For the text-containing cell, return its midpoint in [X, Y] coordinate format. 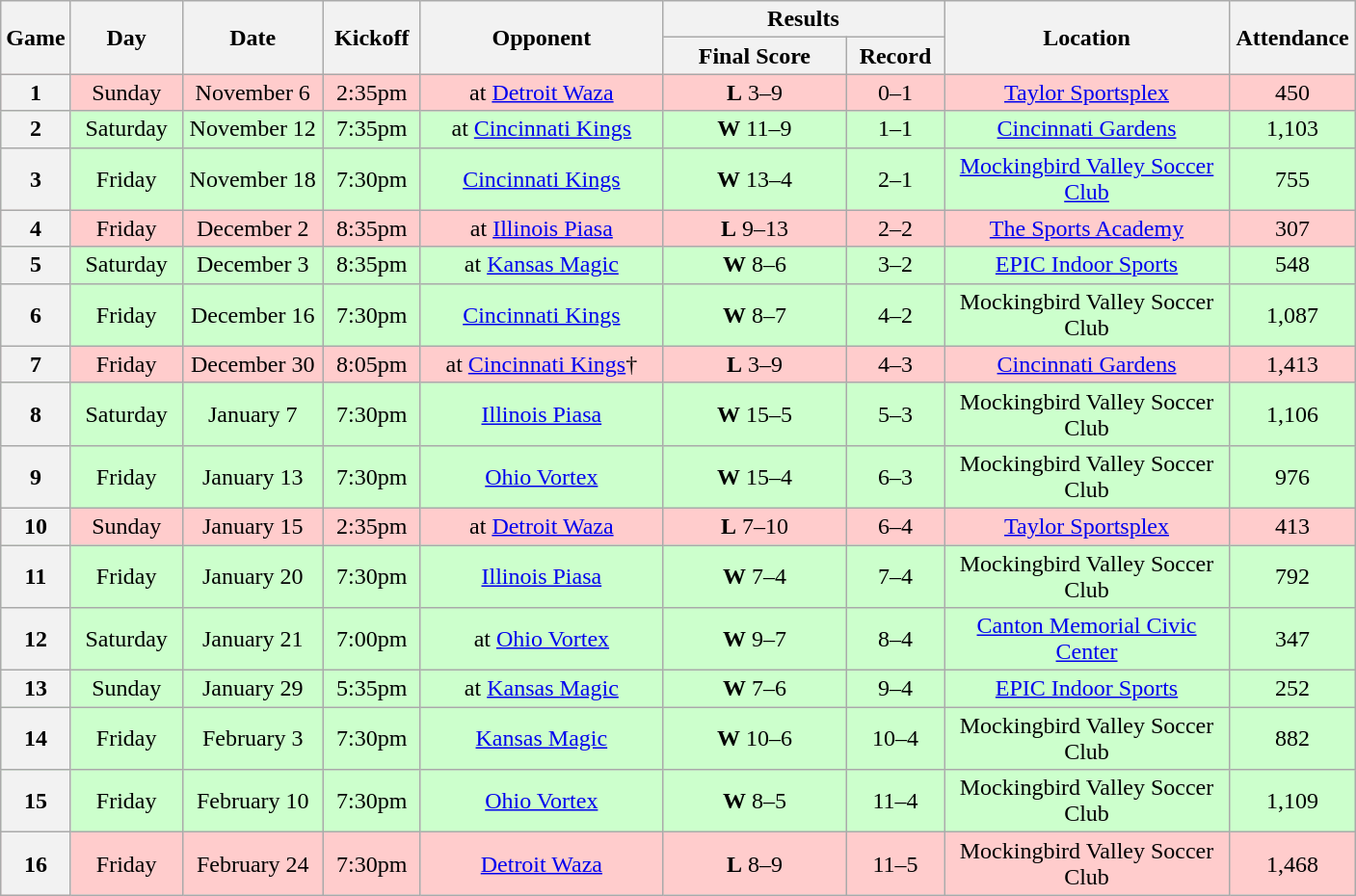
4 [36, 228]
Game [36, 38]
January 13 [253, 476]
6 [36, 314]
W 9–7 [754, 640]
Final Score [754, 56]
Attendance [1293, 38]
W 11–9 [754, 129]
755 [1293, 179]
L 7–10 [754, 526]
7:00pm [372, 640]
at Ohio Vortex [542, 640]
W 10–6 [754, 738]
252 [1293, 689]
10–4 [894, 738]
7:35pm [372, 129]
November 6 [253, 92]
Location [1087, 38]
8–4 [894, 640]
12 [36, 640]
Kickoff [372, 38]
at Cincinnati Kings† [542, 364]
W 8–6 [754, 265]
at Illinois Piasa [542, 228]
976 [1293, 476]
9–4 [894, 689]
882 [1293, 738]
W 13–4 [754, 179]
L 8–9 [754, 863]
February 3 [253, 738]
Results [803, 19]
January 7 [253, 414]
1,087 [1293, 314]
December 2 [253, 228]
W 15–5 [754, 414]
6–4 [894, 526]
Date [253, 38]
November 18 [253, 179]
January 20 [253, 576]
11–4 [894, 802]
Detroit Waza [542, 863]
347 [1293, 640]
2–2 [894, 228]
3 [36, 179]
Record [894, 56]
450 [1293, 92]
January 15 [253, 526]
January 29 [253, 689]
5 [36, 265]
February 10 [253, 802]
5:35pm [372, 689]
7–4 [894, 576]
The Sports Academy [1087, 228]
L 9–13 [754, 228]
at Cincinnati Kings [542, 129]
548 [1293, 265]
3–2 [894, 265]
14 [36, 738]
W 15–4 [754, 476]
Kansas Magic [542, 738]
10 [36, 526]
W 8–7 [754, 314]
13 [36, 689]
Day [126, 38]
6–3 [894, 476]
1,106 [1293, 414]
Opponent [542, 38]
2–1 [894, 179]
Canton Memorial Civic Center [1087, 640]
December 16 [253, 314]
16 [36, 863]
1,109 [1293, 802]
1,413 [1293, 364]
January 21 [253, 640]
9 [36, 476]
W 7–6 [754, 689]
413 [1293, 526]
4–3 [894, 364]
11 [36, 576]
February 24 [253, 863]
15 [36, 802]
5–3 [894, 414]
1,468 [1293, 863]
W 8–5 [754, 802]
1–1 [894, 129]
8:05pm [372, 364]
December 30 [253, 364]
1 [36, 92]
792 [1293, 576]
4–2 [894, 314]
7 [36, 364]
2 [36, 129]
W 7–4 [754, 576]
8 [36, 414]
1,103 [1293, 129]
0–1 [894, 92]
307 [1293, 228]
November 12 [253, 129]
December 3 [253, 265]
11–5 [894, 863]
